From the cell containing the given text, extract its center point as (x, y) coordinate. 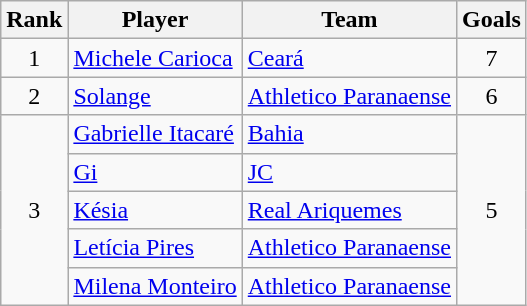
Gabrielle Itacaré (155, 134)
5 (492, 210)
Letícia Pires (155, 248)
Real Ariquemes (349, 210)
7 (492, 58)
Solange (155, 96)
1 (34, 58)
Goals (492, 20)
Ceará (349, 58)
Késia (155, 210)
Gi (155, 172)
Player (155, 20)
Michele Carioca (155, 58)
6 (492, 96)
JC (349, 172)
Milena Monteiro (155, 286)
Bahia (349, 134)
Rank (34, 20)
Team (349, 20)
2 (34, 96)
3 (34, 210)
